Detect which cell encompasses the target text, then output its (X, Y) center coordinate. 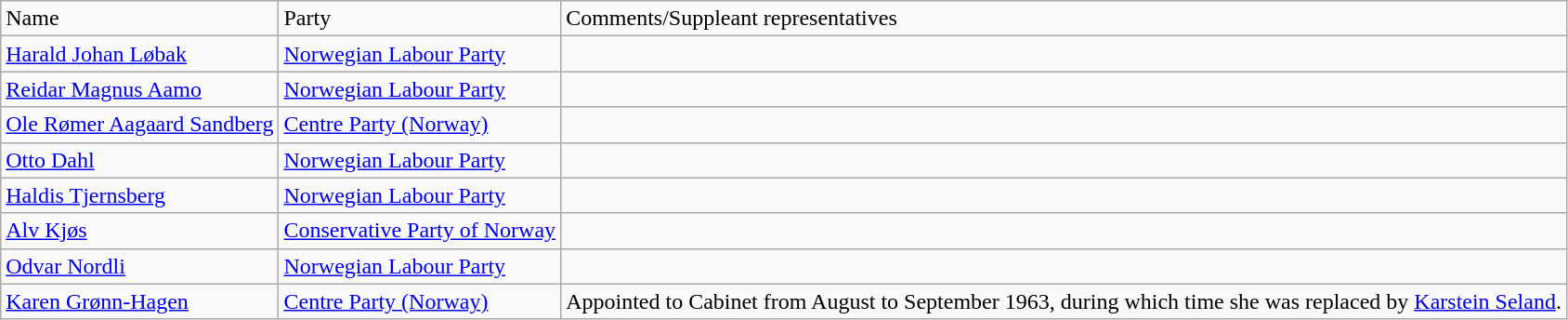
Name (139, 19)
Ole Rømer Aagaard Sandberg (139, 125)
Party (420, 19)
Odvar Nordli (139, 266)
Appointed to Cabinet from August to September 1963, during which time she was replaced by Karstein Seland. (1065, 301)
Reidar Magnus Aamo (139, 89)
Otto Dahl (139, 160)
Conservative Party of Norway (420, 231)
Comments/Suppleant representatives (1065, 19)
Alv Kjøs (139, 231)
Harald Johan Løbak (139, 54)
Karen Grønn-Hagen (139, 301)
Haldis Tjernsberg (139, 195)
